Pinpoint the cell where the given text exists, returning its [X, Y] midpoint coordinate. 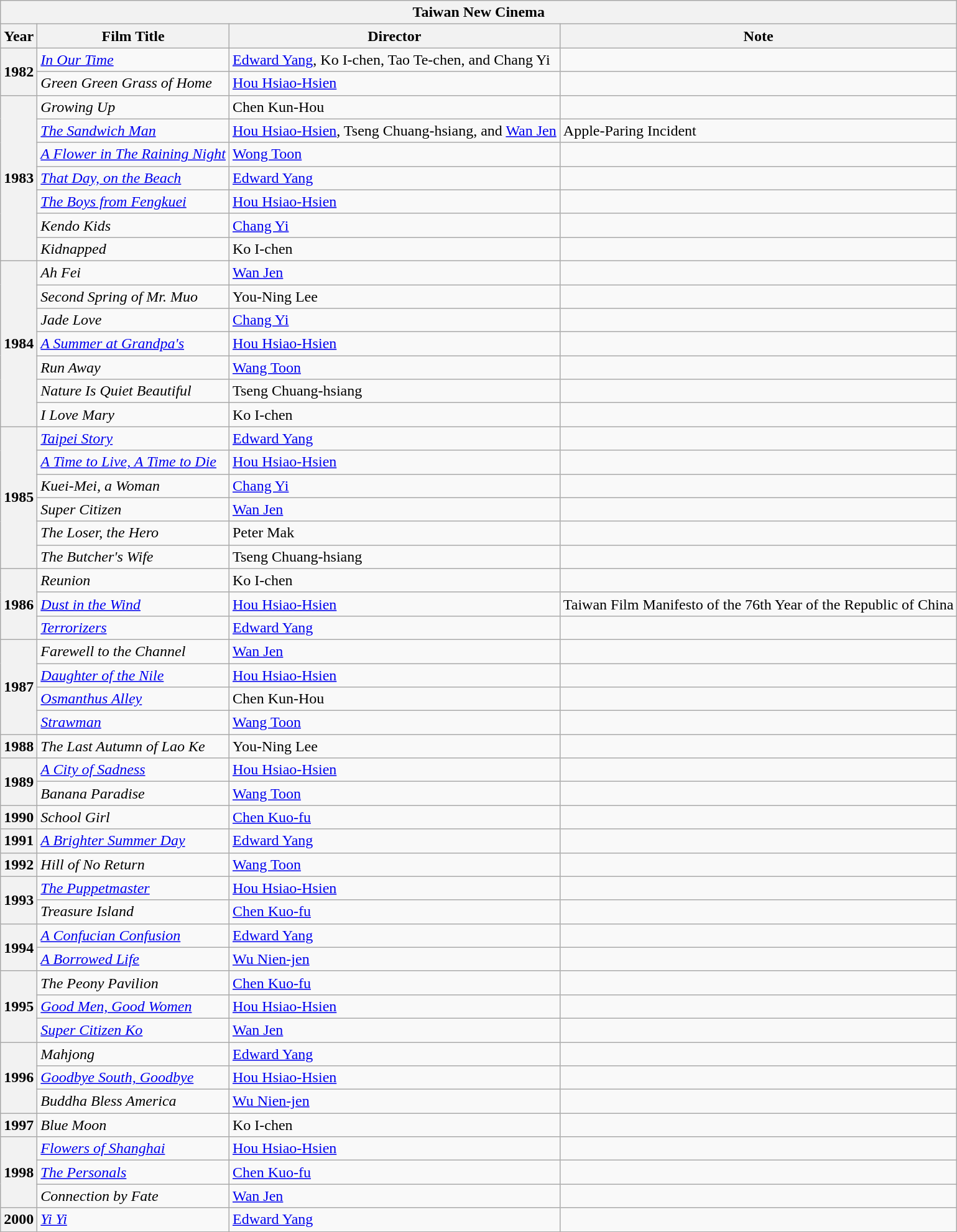
Banana Paradise [133, 794]
Run Away [133, 368]
Peter Mak [394, 533]
Dust in the Wind [133, 604]
Nature Is Quiet Beautiful [133, 391]
Kidnapped [133, 249]
That Day, on the Beach [133, 178]
1987 [19, 687]
Director [394, 36]
Reunion [133, 580]
Super Citizen [133, 509]
1988 [19, 746]
A Summer at Grandpa's [133, 344]
I Love Mary [133, 415]
Mahjong [133, 1054]
Yi Yi [133, 1220]
1982 [19, 72]
Goodbye South, Goodbye [133, 1078]
A Flower in The Raining Night [133, 154]
A Confucian Confusion [133, 935]
1997 [19, 1125]
Hill of No Return [133, 864]
1985 [19, 498]
1990 [19, 817]
Second Spring of Mr. Muo [133, 297]
Apple-Paring Incident [759, 131]
Daughter of the Nile [133, 675]
2000 [19, 1220]
1993 [19, 900]
Super Citizen Ko [133, 1030]
Taiwan Film Manifesto of the 76th Year of the Republic of China [759, 604]
The Butcher's Wife [133, 557]
The Loser, the Hero [133, 533]
The Personals [133, 1172]
1984 [19, 343]
A Borrowed Life [133, 959]
Osmanthus Alley [133, 699]
A Brighter Summer Day [133, 841]
Green Green Grass of Home [133, 83]
Note [759, 36]
Buddha Bless America [133, 1101]
Taiwan New Cinema [479, 12]
Wong Toon [394, 154]
Farewell to the Channel [133, 651]
Year [19, 36]
Good Men, Good Women [133, 1006]
1991 [19, 841]
Kendo Kids [133, 225]
The Puppetmaster [133, 888]
Growing Up [133, 107]
1986 [19, 604]
Hou Hsiao-Hsien, Tseng Chuang-hsiang, and Wan Jen [394, 131]
Connection by Fate [133, 1196]
Strawman [133, 723]
A City of Sadness [133, 770]
1989 [19, 782]
In Our Time [133, 60]
Kuei-Mei, a Woman [133, 486]
The Boys from Fengkuei [133, 201]
Film Title [133, 36]
1995 [19, 1006]
Ah Fei [133, 272]
The Last Autumn of Lao Ke [133, 746]
1994 [19, 947]
Jade Love [133, 320]
Edward Yang, Ko I-chen, Tao Te-chen, and Chang Yi [394, 60]
1992 [19, 864]
Blue Moon [133, 1125]
Treasure Island [133, 912]
School Girl [133, 817]
The Peony Pavilion [133, 983]
A Time to Live, A Time to Die [133, 462]
1996 [19, 1078]
Taipei Story [133, 438]
The Sandwich Man [133, 131]
Flowers of Shanghai [133, 1149]
1983 [19, 178]
Terrorizers [133, 628]
1998 [19, 1172]
